Return [X, Y] of the center of cell containing provided text 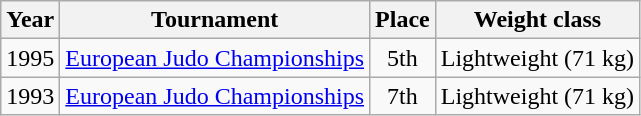
5th [403, 58]
Year [30, 20]
Place [403, 20]
Weight class [537, 20]
Tournament [215, 20]
1993 [30, 96]
7th [403, 96]
1995 [30, 58]
